For the text-containing cell, return its midpoint in (x, y) coordinate format. 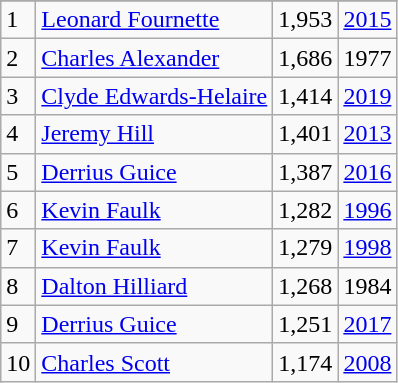
Clyde Edwards-Helaire (154, 96)
2 (18, 58)
1,268 (306, 286)
2013 (368, 134)
Leonard Fournette (154, 20)
8 (18, 286)
9 (18, 324)
1,174 (306, 362)
10 (18, 362)
Charles Alexander (154, 58)
2015 (368, 20)
1,401 (306, 134)
Jeremy Hill (154, 134)
Charles Scott (154, 362)
1,251 (306, 324)
1 (18, 20)
7 (18, 248)
4 (18, 134)
1984 (368, 286)
1996 (368, 210)
3 (18, 96)
2017 (368, 324)
1,387 (306, 172)
1977 (368, 58)
1,953 (306, 20)
1,686 (306, 58)
1,279 (306, 248)
2019 (368, 96)
2008 (368, 362)
Dalton Hilliard (154, 286)
1,414 (306, 96)
5 (18, 172)
1,282 (306, 210)
2016 (368, 172)
6 (18, 210)
1998 (368, 248)
